Provide the (x, y) coordinate of the cell's center where the given text is located.  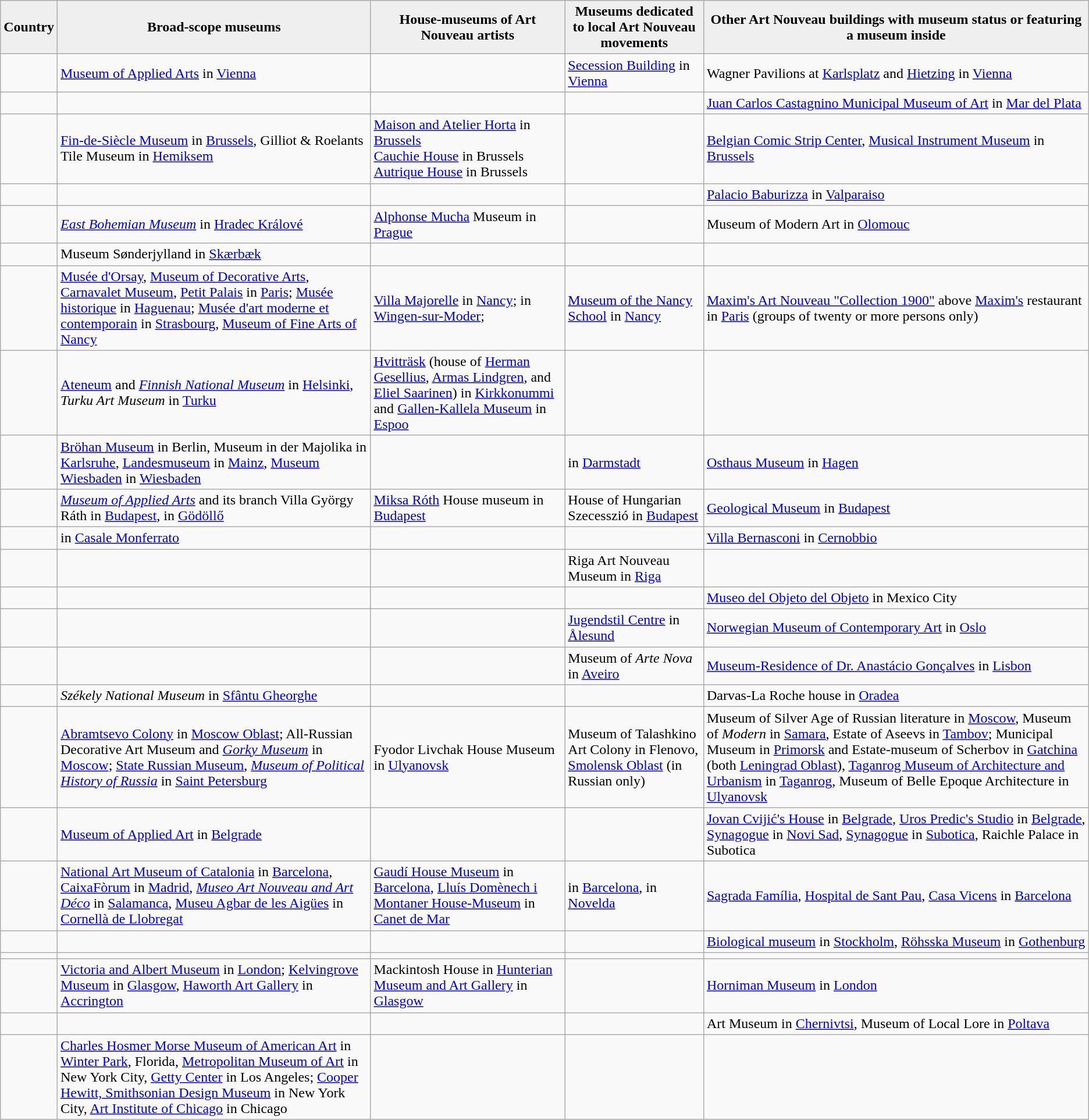
Székely National Museum in Sfântu Gheorghe (213, 696)
Museum of Modern Art in Olomouc (896, 225)
House of Hungarian Szecesszió in Budapest (634, 507)
Miksa Róth House museum in Budapest (468, 507)
Museum of Applied Arts in Vienna (213, 73)
in Casale Monferrato (213, 538)
Museum of the Nancy School in Nancy (634, 308)
Osthaus Museum in Hagen (896, 462)
Museum of Applied Arts and its branch Villa György Ráth in Budapest, in Gödöllő (213, 507)
Secession Building in Vienna (634, 73)
Belgian Comic Strip Center, Musical Instrument Museum in Brussels (896, 149)
Museum of Talashkino Art Colony in Flenovo, Smolensk Oblast (in Russian only) (634, 758)
Jugendstil Centre in Ålesund (634, 628)
Museum-Residence of Dr. Anastácio Gonçalves in Lisbon (896, 666)
Museum of Arte Nova in Aveiro (634, 666)
Horniman Museum in London (896, 986)
Museums dedicated to local Art Nouveau movements (634, 27)
Mackintosh House in Hunterian Museum and Art Gallery in Glasgow (468, 986)
Villa Bernasconi in Cernobbio (896, 538)
Ateneum and Finnish National Museum in Helsinki, Turku Art Museum in Turku (213, 393)
Sagrada Família, Hospital de Sant Pau, Casa Vicens in Barcelona (896, 896)
Maxim's Art Nouveau "Collection 1900" above Maxim's restaurant in Paris (groups of twenty or more persons only) (896, 308)
Geological Museum in Budapest (896, 507)
Biological museum in Stockholm, Röhsska Museum in Gothenburg (896, 941)
Victoria and Albert Museum in London; Kelvingrove Museum in Glasgow, Haworth Art Gallery in Accrington (213, 986)
House-museums of Art Nouveau artists (468, 27)
Palacio Baburizza in Valparaiso (896, 194)
Bröhan Museum in Berlin, Museum in der Majolika in Karlsruhe, Landesmuseum in Mainz, Museum Wiesbaden in Wiesbaden (213, 462)
Fyodor Livchak House Museum in Ulyanovsk (468, 758)
Broad-scope museums (213, 27)
Museum of Applied Art in Belgrade (213, 834)
Villa Majorelle in Nancy; in Wingen-sur-Moder; (468, 308)
Norwegian Museum of Contemporary Art in Oslo (896, 628)
Museum Sønderjylland in Skærbæk (213, 254)
Jovan Cvijić's House in Belgrade, Uros Predic's Studio in Belgrade, Synagogue in Novi Sad, Synagogue in Subotica, Raichle Palace in Subotica (896, 834)
Darvas-La Roche house in Oradea (896, 696)
Riga Art Nouveau Museum in Riga (634, 568)
Alphonse Mucha Museum in Prague (468, 225)
East Bohemian Museum in Hradec Králové (213, 225)
Juan Carlos Castagnino Municipal Museum of Art in Mar del Plata (896, 103)
Museo del Objeto del Objeto in Mexico City (896, 598)
in Barcelona, in Novelda (634, 896)
Maison and Atelier Horta in BrusselsCauchie House in BrusselsAutrique House in Brussels (468, 149)
Art Museum in Chernivtsi, Museum of Local Lore in Poltava (896, 1023)
Gaudí House Museum in Barcelona, Lluís Domènech i Montaner House-Museum in Canet de Mar (468, 896)
in Darmstadt (634, 462)
Country (29, 27)
Wagner Pavilions at Karlsplatz and Hietzing in Vienna (896, 73)
Other Art Nouveau buildings with museum status or featuring a museum inside (896, 27)
Hvitträsk (house of Herman Gesellius, Armas Lindgren, and Eliel Saarinen) in Kirkkonummi and Gallen-Kallela Museum in Espoo (468, 393)
Fin-de-Siècle Museum in Brussels, Gilliot & Roelants Tile Museum in Hemiksem (213, 149)
